Output the [X, Y] coordinate of the center of the cell containing the given text.  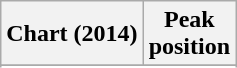
Peakposition [189, 34]
Chart (2014) [72, 34]
